Determine the [x, y] coordinate at the center of the cell enclosing the given text.  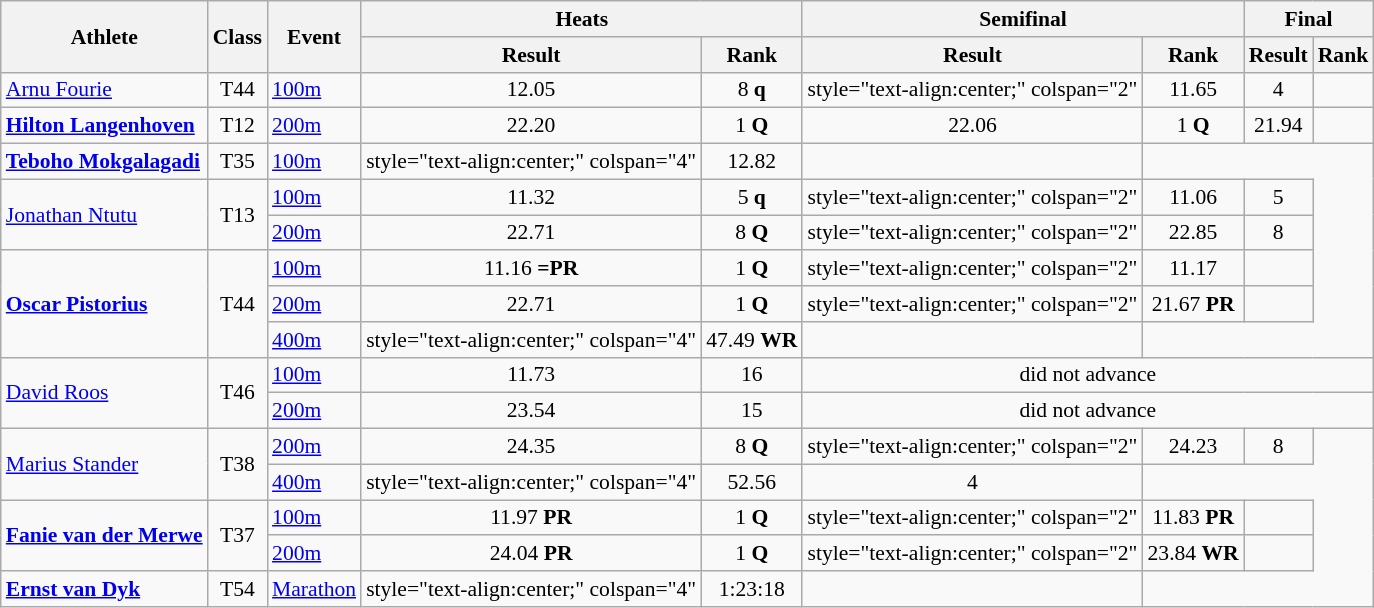
15 [752, 411]
Hilton Langenhoven [104, 126]
24.35 [531, 447]
11.06 [1192, 197]
22.85 [1192, 233]
12.05 [531, 90]
David Roos [104, 392]
Athlete [104, 36]
23.54 [531, 411]
24.23 [1192, 447]
16 [752, 375]
Teboho Mokgalagadi [104, 162]
5 q [752, 197]
11.73 [531, 375]
8 q [752, 90]
22.06 [972, 126]
23.84 WR [1192, 554]
T46 [238, 392]
Arnu Fourie [104, 90]
52.56 [752, 482]
21.94 [1278, 126]
T13 [238, 214]
12.82 [752, 162]
24.04 PR [531, 554]
Jonathan Ntutu [104, 214]
11.32 [531, 197]
T54 [238, 589]
T12 [238, 126]
21.67 PR [1192, 304]
Semifinal [1022, 19]
Marius Stander [104, 464]
Marathon [314, 589]
Fanie van der Merwe [104, 536]
11.97 PR [531, 518]
Class [238, 36]
Final [1308, 19]
11.65 [1192, 90]
T38 [238, 464]
T37 [238, 536]
22.20 [531, 126]
47.49 WR [752, 340]
11.83 PR [1192, 518]
1:23:18 [752, 589]
11.16 =PR [531, 269]
Event [314, 36]
5 [1278, 197]
T35 [238, 162]
Heats [582, 19]
Ernst van Dyk [104, 589]
11.17 [1192, 269]
Oscar Pistorius [104, 304]
